Pinpoint the cell where the given text exists, returning its (X, Y) midpoint coordinate. 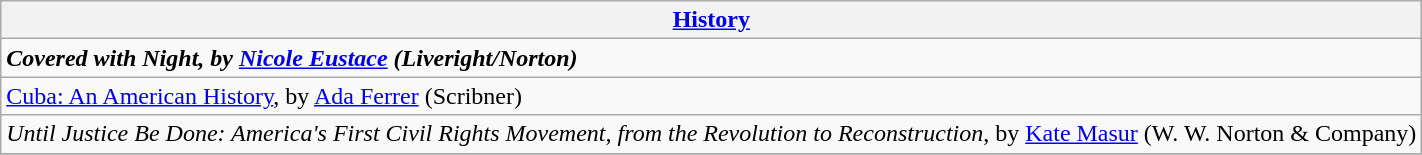
Covered with Night, by Nicole Eustace (Liveright/Norton) (712, 58)
History (712, 20)
Until Justice Be Done: America's First Civil Rights Movement, from the Revolution to Reconstruction, by Kate Masur (W. W. Norton & Company) (712, 134)
Cuba: An American History, by Ada Ferrer (Scribner) (712, 96)
